Provide the (X, Y) coordinate of the cell's center where the given text is located.  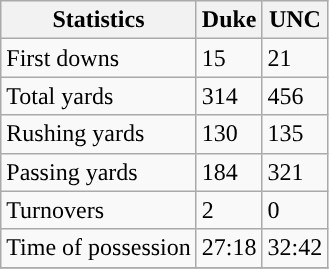
First downs (99, 58)
314 (229, 96)
456 (295, 96)
0 (295, 210)
27:18 (229, 248)
Turnovers (99, 210)
Duke (229, 20)
184 (229, 172)
21 (295, 58)
32:42 (295, 248)
Statistics (99, 20)
Total yards (99, 96)
130 (229, 134)
321 (295, 172)
Passing yards (99, 172)
Time of possession (99, 248)
15 (229, 58)
UNC (295, 20)
2 (229, 210)
Rushing yards (99, 134)
135 (295, 134)
